Extract the [x, y] coordinate from the center of the cell holding the provided text.  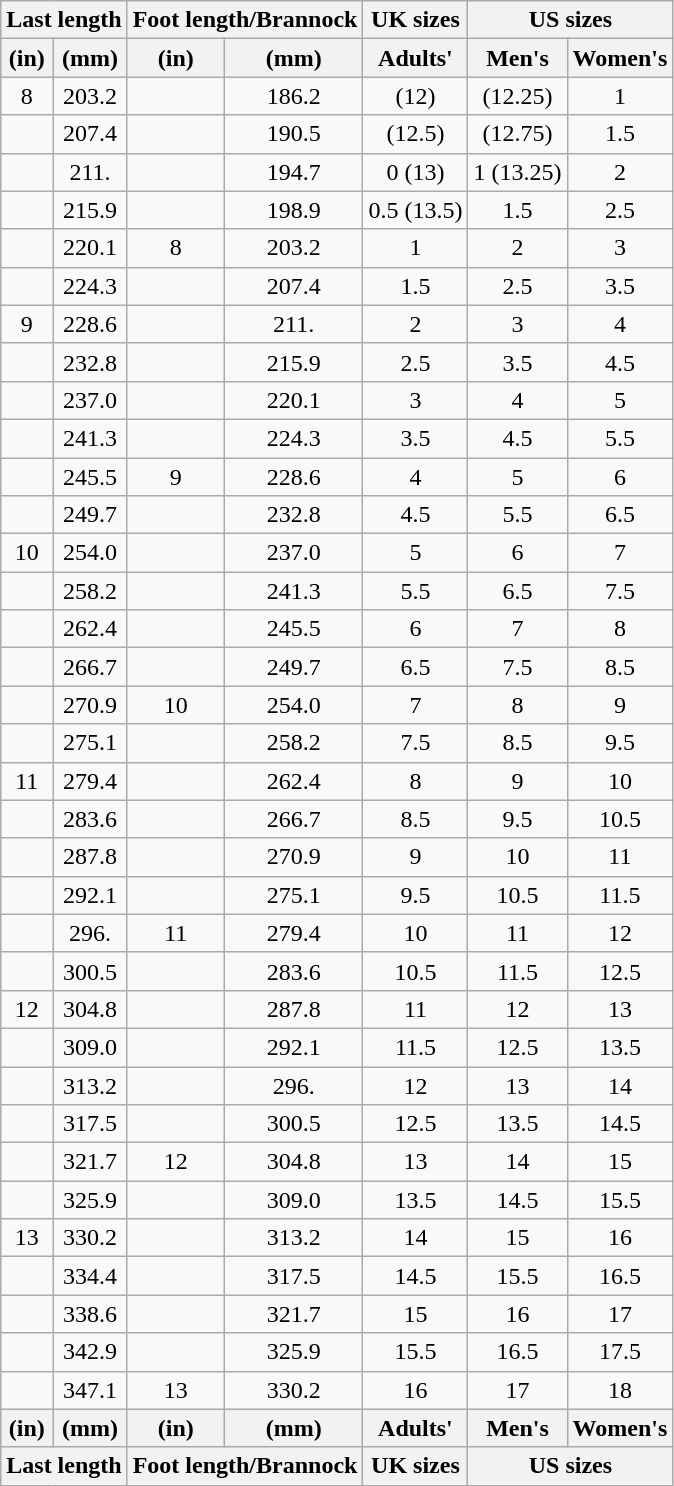
194.7 [294, 172]
186.2 [294, 96]
342.9 [90, 1352]
338.6 [90, 1314]
190.5 [294, 134]
17.5 [620, 1352]
18 [620, 1390]
0.5 (13.5) [416, 210]
(12.25) [518, 96]
(12.75) [518, 134]
334.4 [90, 1276]
(12.5) [416, 134]
(12) [416, 96]
198.9 [294, 210]
0 (13) [416, 172]
1 (13.25) [518, 172]
347.1 [90, 1390]
